Extract the [x, y] coordinate from the center of the cell holding the provided text.  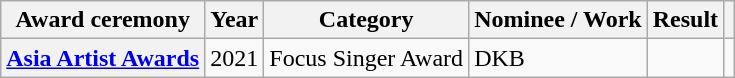
Focus Singer Award [366, 58]
Award ceremony [103, 20]
Year [234, 20]
Category [366, 20]
Nominee / Work [558, 20]
Asia Artist Awards [103, 58]
2021 [234, 58]
Result [685, 20]
DKB [558, 58]
